For the text-containing cell, return its midpoint in (X, Y) coordinate format. 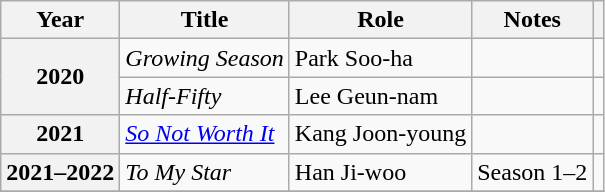
Lee Geun-nam (380, 96)
So Not Worth It (205, 134)
Park Soo-ha (380, 58)
Growing Season (205, 58)
Half-Fifty (205, 96)
Kang Joon-young (380, 134)
2020 (60, 77)
Year (60, 20)
Season 1–2 (532, 172)
Role (380, 20)
Notes (532, 20)
Title (205, 20)
Han Ji-woo (380, 172)
To My Star (205, 172)
2021–2022 (60, 172)
2021 (60, 134)
